Return [X, Y] of the center of cell containing provided text 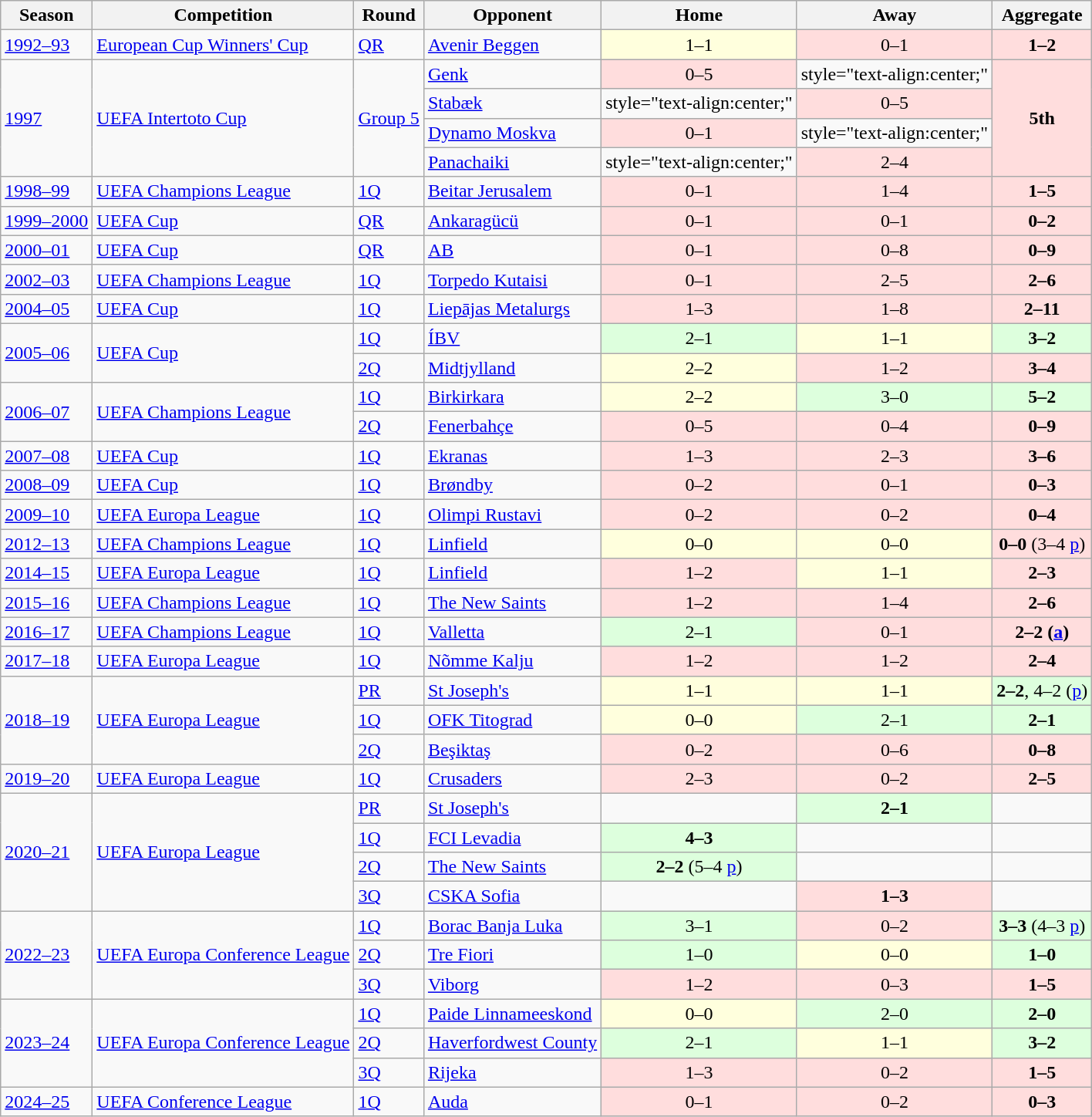
2004–05 [46, 309]
Birkirkara [512, 397]
Viborg [512, 984]
Tre Fiori [512, 955]
3–4 [1043, 368]
Midtjylland [512, 368]
Ekranas [512, 456]
Rijeka [512, 1072]
2–11 [1043, 309]
2012–13 [46, 544]
2020–21 [46, 852]
Torpedo Kutaisi [512, 279]
2016–17 [46, 632]
4–3 [699, 837]
Opponent [512, 15]
3–0 [895, 397]
Fenerbahçe [512, 427]
Aggregate [1043, 15]
1999–2000 [46, 221]
Competition [224, 15]
2000–01 [46, 250]
Brøndby [512, 485]
2005–06 [46, 353]
1997 [46, 118]
2–2 (5–4 p) [699, 867]
Season [46, 15]
2018–19 [46, 720]
Avenir Beggen [512, 45]
3–6 [1043, 456]
AB [512, 250]
Valletta [512, 632]
Olimpi Rustavi [512, 515]
Panachaiki [512, 162]
Haverfordwest County [512, 1043]
CSKA Sofia [512, 896]
Home [699, 15]
2015–16 [46, 602]
2007–08 [46, 456]
0–0 (3–4 p) [1043, 544]
Liepājas Metalurgs [512, 309]
Group 5 [389, 118]
1–8 [895, 309]
2014–15 [46, 573]
0–6 [895, 749]
3–1 [699, 926]
5–2 [1043, 397]
FCI Levadia [512, 837]
2008–09 [46, 485]
2009–10 [46, 515]
Nõmme Kalju [512, 661]
Dynamo Moskva [512, 133]
2024–25 [46, 1102]
Round [389, 15]
Genk [512, 74]
Ankaragücü [512, 221]
Borac Banja Luka [512, 926]
Auda [512, 1102]
UEFA Intertoto Cup [224, 118]
2023–24 [46, 1043]
Beitar Jerusalem [512, 191]
European Cup Winners' Cup [224, 45]
3–3 (4–3 p) [1043, 926]
Beşiktaş [512, 749]
2–2, 4–2 (p) [1043, 690]
Away [895, 15]
2017–18 [46, 661]
2022–23 [46, 955]
1992–93 [46, 45]
2002–03 [46, 279]
UEFA Conference League [224, 1102]
OFK Titograd [512, 720]
5th [1043, 118]
2019–20 [46, 778]
Paide Linnameeskond [512, 1014]
1998–99 [46, 191]
2–2 (a) [1043, 632]
Stabæk [512, 103]
2006–07 [46, 412]
ÍBV [512, 338]
Crusaders [512, 778]
